Capture the cell that displays the provided text and extract its (x, y) central coordinate. 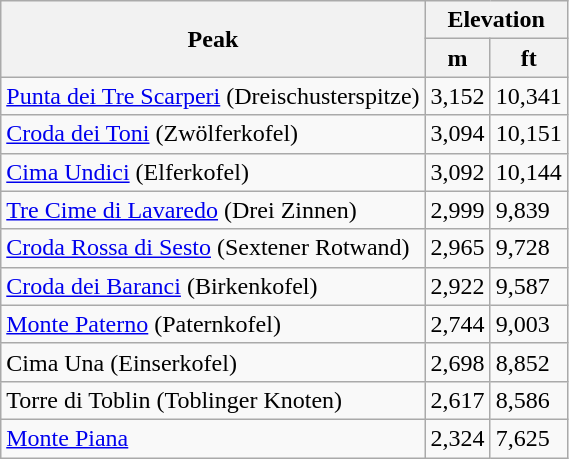
Tre Cime di Lavaredo (Drei Zinnen) (213, 210)
3,094 (458, 134)
7,625 (528, 438)
Monte Piana (213, 438)
2,744 (458, 324)
Elevation (496, 20)
3,152 (458, 96)
Croda dei Baranci (Birkenkofel) (213, 286)
2,965 (458, 248)
10,341 (528, 96)
9,587 (528, 286)
10,144 (528, 172)
2,698 (458, 362)
Peak (213, 39)
Cima Undici (Elferkofel) (213, 172)
2,999 (458, 210)
8,586 (528, 400)
9,839 (528, 210)
3,092 (458, 172)
Croda dei Toni (Zwölferkofel) (213, 134)
9,003 (528, 324)
2,324 (458, 438)
m (458, 58)
Punta dei Tre Scarperi (Dreischusterspitze) (213, 96)
Monte Paterno (Paternkofel) (213, 324)
8,852 (528, 362)
10,151 (528, 134)
Torre di Toblin (Toblinger Knoten) (213, 400)
2,922 (458, 286)
ft (528, 58)
9,728 (528, 248)
2,617 (458, 400)
Cima Una (Einserkofel) (213, 362)
Croda Rossa di Sesto (Sextener Rotwand) (213, 248)
